Provide the (X, Y) coordinate of the cell's center where the given text is located.  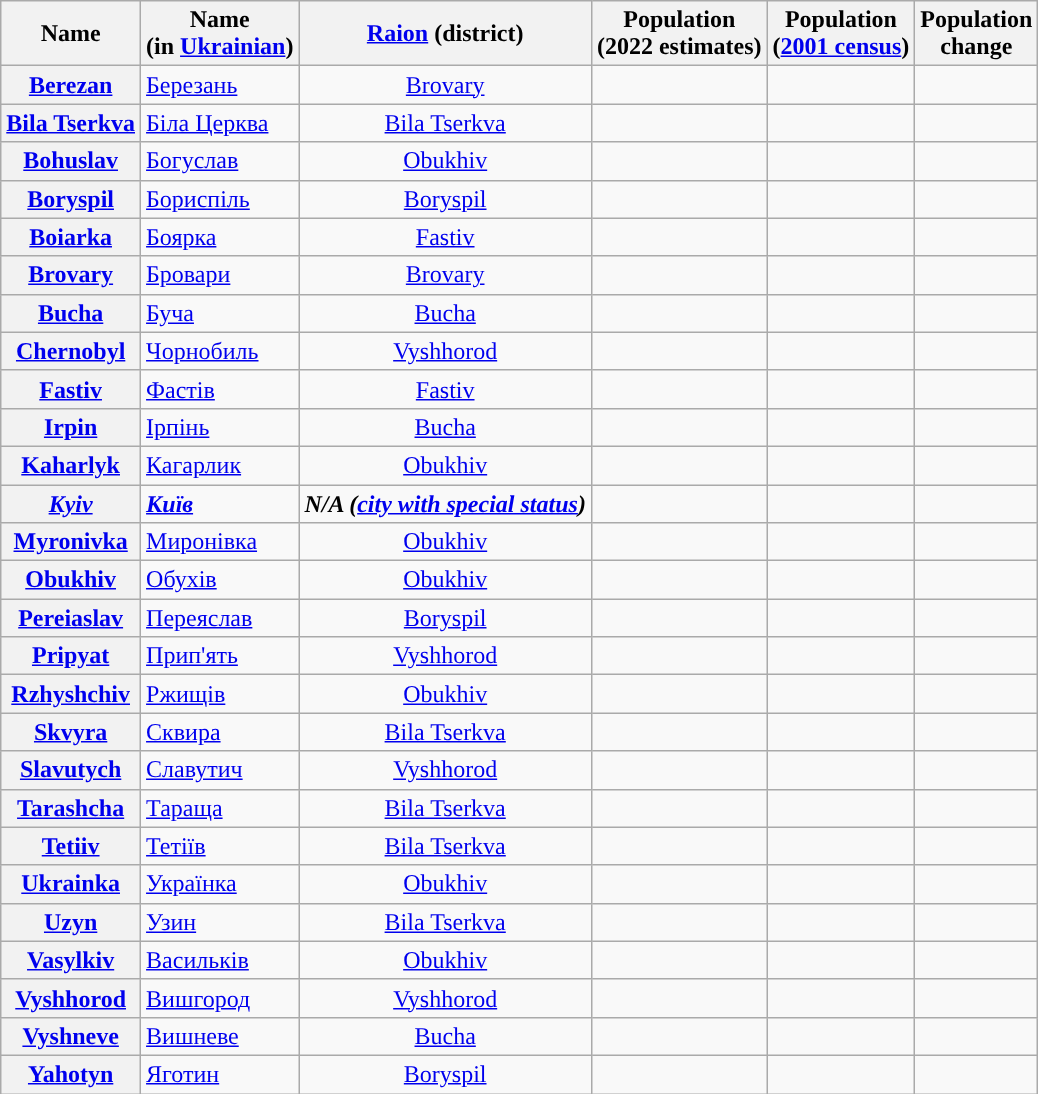
Переяслав (220, 618)
Bohuslav (71, 161)
Київ (220, 503)
Фастів (220, 389)
Skvyra (71, 732)
Вишневе (220, 1036)
Name(in Ukrainian) (220, 34)
N/A (city with special status) (445, 503)
Tetiiv (71, 846)
Rzhyshchiv (71, 694)
Populationchange (976, 34)
Сквира (220, 732)
Васильків (220, 960)
Uzyn (71, 922)
Name (71, 34)
Кагарлик (220, 465)
Pripyat (71, 656)
Миронівка (220, 542)
Vasylkiv (71, 960)
Vyshneve (71, 1036)
Ukrainka (71, 884)
Slavutych (71, 770)
Boiarka (71, 237)
Тетіїв (220, 846)
Population(2022 estimates) (679, 34)
Обухів (220, 580)
Berezan (71, 85)
Чорнобиль (220, 351)
Chernobyl (71, 351)
Біла Церква (220, 123)
Славутич (220, 770)
Богуслав (220, 161)
Tarashcha (71, 808)
Боярка (220, 237)
Яготин (220, 1074)
Kaharlyk (71, 465)
Тараща (220, 808)
Українка (220, 884)
Irpin (71, 427)
Myronivka (71, 542)
Ржищів (220, 694)
Ірпінь (220, 427)
Population(2001 census) (841, 34)
Березань (220, 85)
Бориспіль (220, 199)
Узин (220, 922)
Бровари (220, 275)
Raion (district) (445, 34)
Pereiaslav (71, 618)
Прип'ять (220, 656)
Kyiv (71, 503)
Yahotyn (71, 1074)
Буча (220, 313)
Вишгород (220, 998)
